Output the (x, y) coordinate of the center of the cell containing the given text.  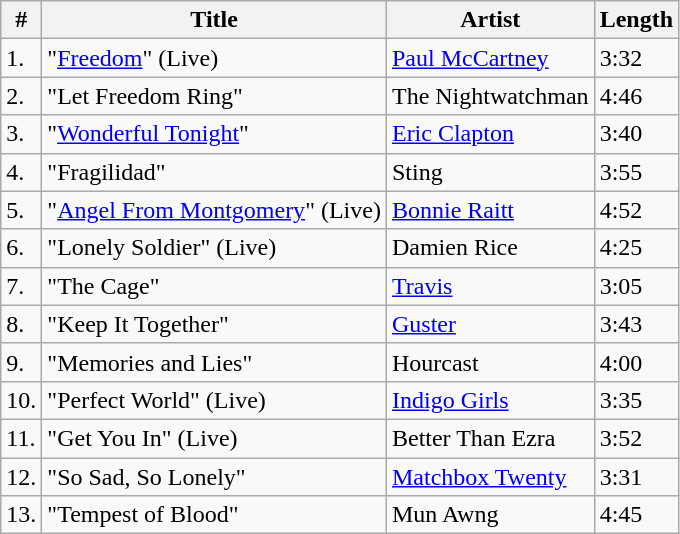
6. (22, 248)
Hourcast (490, 362)
# (22, 20)
7. (22, 286)
4:45 (636, 515)
"Let Freedom Ring" (214, 96)
Travis (490, 286)
Indigo Girls (490, 400)
10. (22, 400)
3:40 (636, 134)
3:32 (636, 58)
5. (22, 210)
3:35 (636, 400)
3:31 (636, 477)
"Memories and Lies" (214, 362)
"The Cage" (214, 286)
Sting (490, 172)
4. (22, 172)
Bonnie Raitt (490, 210)
4:46 (636, 96)
"So Sad, So Lonely" (214, 477)
Eric Clapton (490, 134)
"Angel From Montgomery" (Live) (214, 210)
8. (22, 324)
Length (636, 20)
4:25 (636, 248)
3:55 (636, 172)
"Fragilidad" (214, 172)
"Keep It Together" (214, 324)
The Nightwatchman (490, 96)
3:05 (636, 286)
11. (22, 438)
"Tempest of Blood" (214, 515)
4:00 (636, 362)
3:52 (636, 438)
"Wonderful Tonight" (214, 134)
"Get You In" (Live) (214, 438)
Damien Rice (490, 248)
Better Than Ezra (490, 438)
12. (22, 477)
"Perfect World" (Live) (214, 400)
1. (22, 58)
4:52 (636, 210)
3:43 (636, 324)
"Freedom" (Live) (214, 58)
9. (22, 362)
Artist (490, 20)
13. (22, 515)
"Lonely Soldier" (Live) (214, 248)
Paul McCartney (490, 58)
Title (214, 20)
Mun Awng (490, 515)
Matchbox Twenty (490, 477)
2. (22, 96)
3. (22, 134)
Guster (490, 324)
